Pinpoint the cell where the given text exists, returning its [x, y] midpoint coordinate. 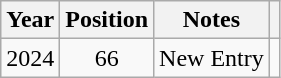
2024 [30, 58]
66 [107, 58]
Year [30, 20]
Notes [212, 20]
Position [107, 20]
New Entry [212, 58]
